Determine the (X, Y) coordinate at the center of the cell enclosing the given text.  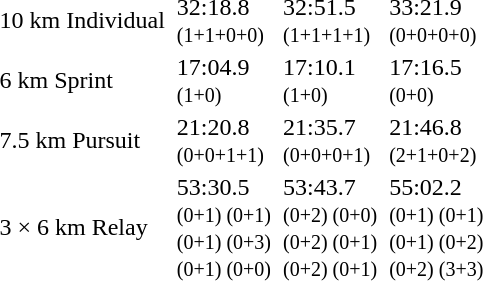
17:04.9(1+0) (224, 80)
17:10.1(1+0) (330, 80)
21:20.8(0+0+1+1) (224, 140)
21:35.7(0+0+0+1) (330, 140)
